Search for the cell housing the specified text and yield its [x, y] center coordinate. 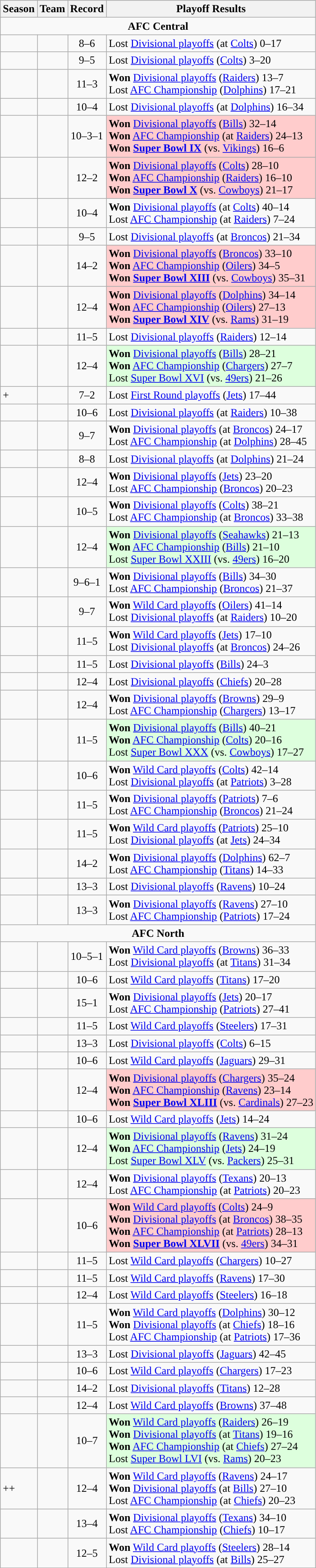
10–7 [87, 1441]
Won Divisional playoffs (Patriots) 7–6Lost AFC Championship (Broncos) 21–24 [211, 805]
Won Divisional playoffs (Seahawks) 21–13Won AFC Championship (Bills) 21–10Lost Super Bowl XXIII (vs. 49ers) 16–20 [211, 547]
Lost Divisional playoffs (Bills) 24–3 [211, 664]
Won Divisional playoffs (Colts) 28–10Won AFC Championship (Raiders) 16–10Won Super Bowl X (vs. Cowboys) 21–17 [211, 178]
Won Divisional playoffs (Ravens) 31–24Won AFC Championship (Jets) 24–19Lost Super Bowl XLV (vs. Packers) 25–31 [211, 1148]
Lost Divisional playoffs (Colts) 3–20 [211, 60]
Won Divisional playoffs (Browns) 29–9Lost AFC Championship (Chargers) 13–17 [211, 704]
Won Divisional playoffs (Bills) 34–30Lost AFC Championship (Broncos) 21–37 [211, 582]
Lost Divisional playoffs (Ravens) 10–24 [211, 887]
Won Wild Card playoffs (Ravens) 24–17 Won Divisional playoffs (at Bills) 27–10 Lost AFC Championship (at Chiefs) 20–23 [211, 1488]
Lost Wild Card playoffs (Titans) 17–20 [211, 980]
10–3–1 [87, 136]
Won Divisional playoffs (Raiders) 13–7Lost AFC Championship (Dolphins) 17–21 [211, 84]
Lost Divisional playoffs (Raiders) 12–14 [211, 337]
10–5–1 [87, 957]
Lost Divisional playoffs (at Broncos) 21–34 [211, 236]
Lost Wild Card playoffs (Chargers) 17–23 [211, 1371]
Lost Wild Card playoffs (Steelers) 17–31 [211, 1026]
10–5 [87, 511]
Won Divisional playoffs (Bills) 28–21Won AFC Championship (Chargers) 27–7Lost Super Bowl XVI (vs. 49ers) 21–26 [211, 366]
Lost Wild Card playoffs (Chargers) 10–27 [211, 1261]
Lost Divisional playoffs (Titans) 12–28 [211, 1388]
9–6–1 [87, 582]
12–2 [87, 178]
15–1 [87, 1003]
Lost Divisional playoffs (at Dolphins) 16–34 [211, 107]
Lost Divisional playoffs (Colts) 6–15 [211, 1043]
Won Divisional playoffs (Chargers) 35–24Won AFC Championship (Ravens) 23–14Won Super Bowl XLIII (vs. Cardinals) 27–23 [211, 1090]
Won Wild Card playoffs (Oilers) 41–14Lost Divisional playoffs (at Raiders) 10–20 [211, 611]
Lost Divisional playoffs (Chiefs) 20–28 [211, 681]
Won Divisional playoffs (at Colts) 40–14Lost AFC Championship (at Raiders) 7–24 [211, 213]
7–2 [87, 395]
Lost Divisional playoffs (at Raiders) 10–38 [211, 413]
Lost Divisional playoffs (at Colts) 0–17 [211, 43]
Won Divisional playoffs (Bills) 40–21Won AFC Championship (Colts) 20–16Lost Super Bowl XXX (vs. Cowboys) 17–27 [211, 740]
8–8 [87, 459]
Playoff Results [211, 9]
Won Divisional playoffs (Texans) 34–10 Lost AFC Championship (Chiefs) 10–17 [211, 1524]
Won Divisional playoffs (Broncos) 33–10Won AFC Championship (Oilers) 34–5Won Super Bowl XIII (vs. Cowboys) 35–31 [211, 266]
Won Divisional playoffs (Texans) 20–13Lost AFC Championship (at Patriots) 20–23 [211, 1184]
++ [19, 1488]
AFC Central [158, 26]
Won Divisional playoffs (Colts) 38–21Lost AFC Championship (at Broncos) 33–38 [211, 511]
Won Wild Card playoffs (Colts) 42–14Lost Divisional playoffs (at Patriots) 3–28 [211, 775]
Lost First Round playoffs (Jets) 17–44 [211, 395]
Season [19, 9]
11–3 [87, 84]
Lost Wild Card playoffs (Jets) 14–24 [211, 1119]
Won Divisional playoffs (Bills) 32–14Won AFC Championship (at Raiders) 24–13Won Super Bowl IX (vs. Vikings) 16–6 [211, 136]
Record [87, 9]
Won Wild Card playoffs (Jets) 17–10Lost Divisional playoffs (at Broncos) 24–26 [211, 641]
Won Divisional playoffs (Ravens) 27–10Lost AFC Championship (Patriots) 17–24 [211, 910]
Lost Divisional playoffs (at Dolphins) 21–24 [211, 459]
Lost Wild Card playoffs (Ravens) 17–30 [211, 1278]
Won Divisional playoffs (Jets) 23–20 Lost AFC Championship (Broncos) 20–23 [211, 482]
Lost Wild Card playoffs (Jaguars) 29–31 [211, 1060]
Won Divisional playoffs (Dolphins) 34–14Won AFC Championship (Oilers) 27–13Won Super Bowl XIV (vs. Rams) 31–19 [211, 307]
Lost Wild Card playoffs (Browns) 37–48 [211, 1405]
13–4 [87, 1524]
Won Wild Card playoffs (Patriots) 25–10Lost Divisional playoffs (at Jets) 24–34 [211, 834]
AFC North [158, 933]
Won Divisional playoffs (Jets) 20–17 Lost AFC Championship (Patriots) 27–41 [211, 1003]
Won Divisional playoffs (at Broncos) 24–17Lost AFC Championship (at Dolphins) 28–45 [211, 436]
Won Wild Card playoffs (Steelers) 28–14 Lost Divisional playoffs (at Bills) 25–27 [211, 1553]
Won Wild Card playoffs (Browns) 36–33Lost Divisional playoffs (at Titans) 31–34 [211, 957]
12–5 [87, 1553]
Team [52, 9]
Won Wild Card playoffs (Dolphins) 30–12Won Divisional playoffs (at Chiefs) 18–16Lost AFC Championship (at Patriots) 17–36 [211, 1325]
+ [19, 395]
Lost Divisional playoffs (Jaguars) 42–45 [211, 1354]
Lost Wild Card playoffs (Steelers) 16–18 [211, 1295]
Won Divisional playoffs (Dolphins) 62–7Lost AFC Championship (Titans) 14–33 [211, 864]
8–6 [87, 43]
